From the cell containing the given text, extract its center point as (X, Y) coordinate. 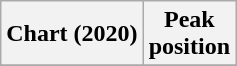
Peakposition (189, 34)
Chart (2020) (72, 34)
